From the cell containing the given text, extract its center point as (X, Y) coordinate. 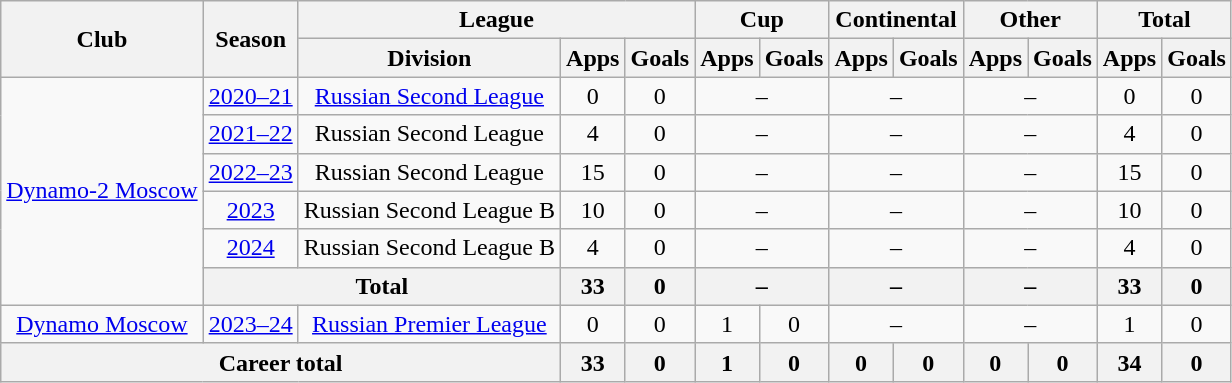
2021–22 (250, 134)
Dynamo Moscow (102, 324)
Russian Premier League (429, 324)
Continental (896, 20)
Cup (762, 20)
Other (1030, 20)
2023 (250, 210)
2024 (250, 248)
2020–21 (250, 96)
Club (102, 39)
34 (1129, 362)
2023–24 (250, 324)
Dynamo-2 Moscow (102, 191)
Career total (281, 362)
League (496, 20)
Division (429, 58)
Season (250, 39)
2022–23 (250, 172)
